Search for the cell housing the specified text and yield its (X, Y) center coordinate. 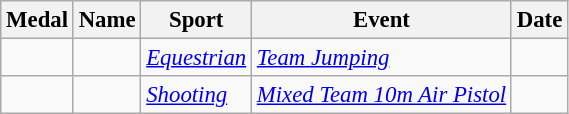
Name (107, 20)
Team Jumping (381, 58)
Medal (38, 20)
Sport (196, 20)
Equestrian (196, 58)
Date (539, 20)
Event (381, 20)
Shooting (196, 95)
Mixed Team 10m Air Pistol (381, 95)
